Extract the [x, y] coordinate from the center of the cell holding the provided text.  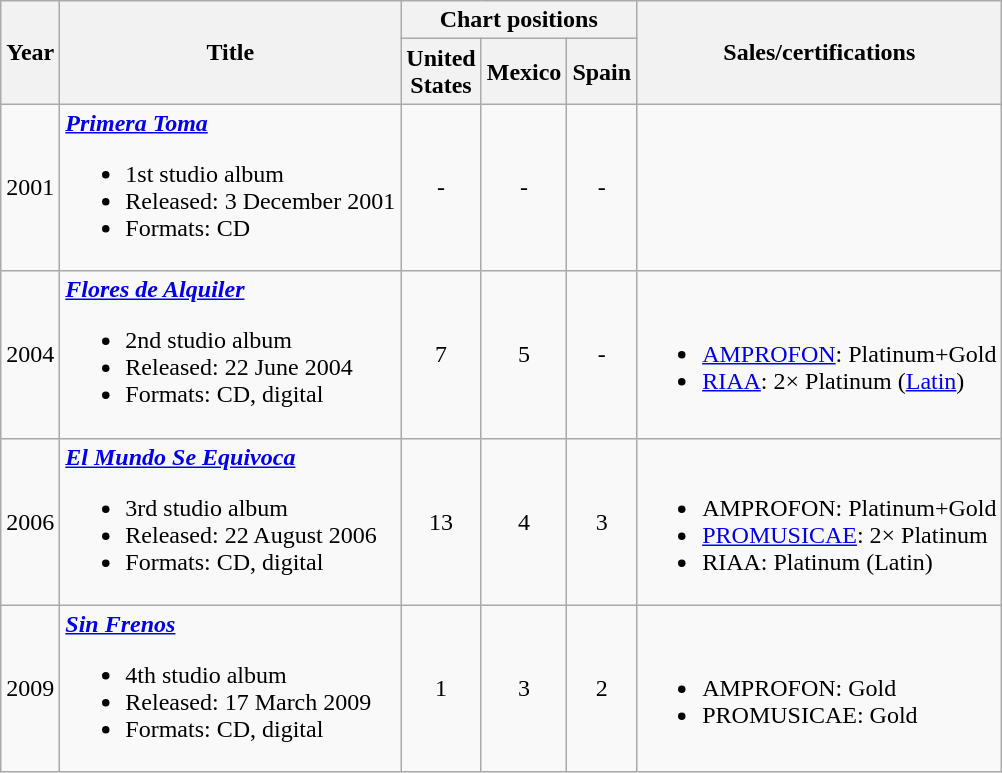
Sales/certifications [820, 52]
13 [441, 522]
2009 [30, 688]
2004 [30, 354]
AMPROFON: Platinum+GoldPROMUSICAE: 2× PlatinumRIAA: Platinum (Latin) [820, 522]
1 [441, 688]
AMPROFON: Platinum+GoldRIAA: 2× Platinum (Latin) [820, 354]
2 [602, 688]
Title [230, 52]
Spain [602, 72]
AMPROFON: GoldPROMUSICAE: Gold [820, 688]
Sin Frenos4th studio albumReleased: 17 March 2009Formats: CD, digital [230, 688]
Mexico [524, 72]
Year [30, 52]
Flores de Alquiler2nd studio albumReleased: 22 June 2004Formats: CD, digital [230, 354]
United States [441, 72]
2001 [30, 188]
El Mundo Se Equivoca3rd studio albumReleased: 22 August 2006Formats: CD, digital [230, 522]
2006 [30, 522]
Chart positions [519, 20]
Primera Toma1st studio albumReleased: 3 December 2001Formats: CD [230, 188]
7 [441, 354]
4 [524, 522]
5 [524, 354]
